Determine the (X, Y) coordinate at the center of the cell enclosing the given text.  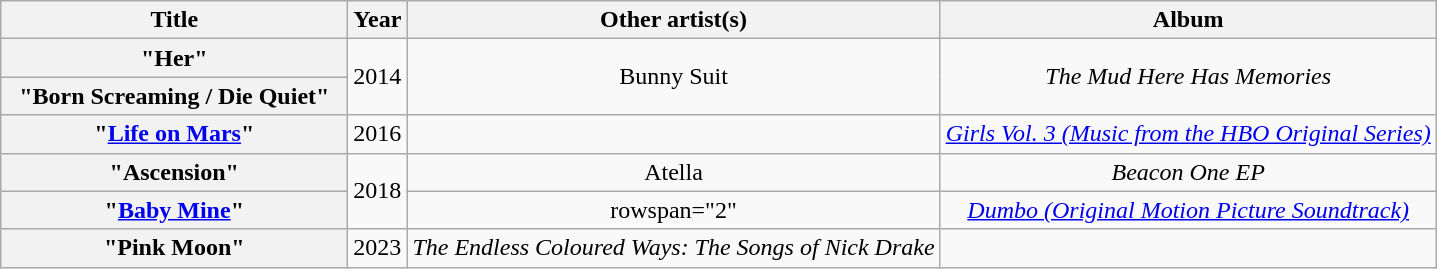
Title (174, 20)
2023 (378, 248)
The Endless Coloured Ways: The Songs of Nick Drake (674, 248)
"Pink Moon" (174, 248)
The Mud Here Has Memories (1188, 77)
Girls Vol. 3 (Music from the HBO Original Series) (1188, 134)
"Her" (174, 58)
rowspan="2" (674, 210)
"Ascension" (174, 172)
Dumbo (Original Motion Picture Soundtrack) (1188, 210)
Year (378, 20)
Beacon One EP (1188, 172)
Atella (674, 172)
Bunny Suit (674, 77)
2016 (378, 134)
"Baby Mine" (174, 210)
Other artist(s) (674, 20)
"Born Screaming / Die Quiet" (174, 96)
2014 (378, 77)
"Life on Mars" (174, 134)
2018 (378, 191)
Album (1188, 20)
